Identify which cell holds the provided text, then report its (X, Y) central coordinate. 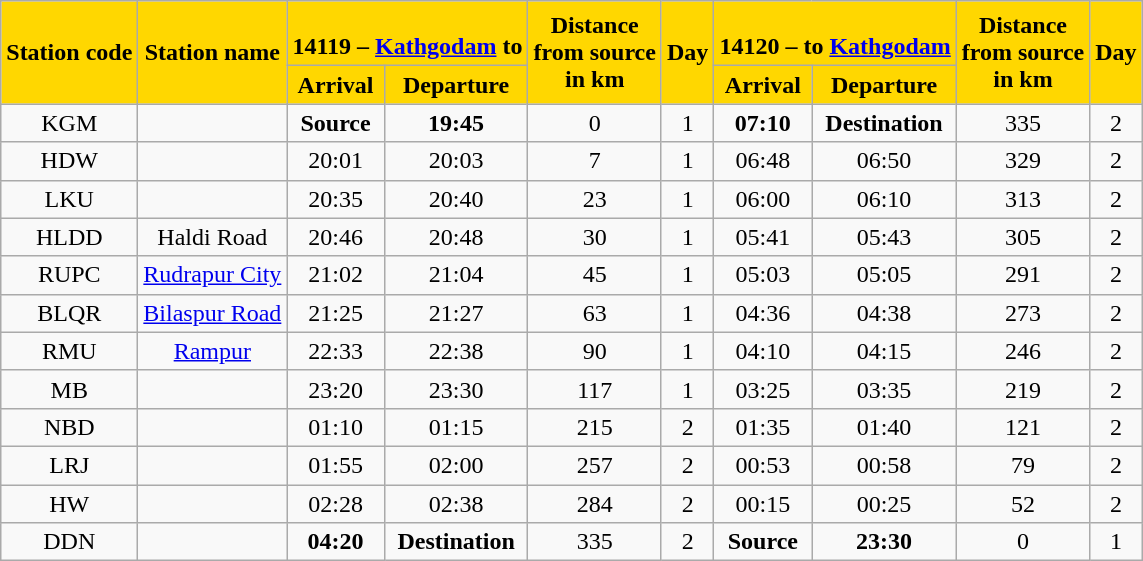
00:58 (884, 465)
20:40 (456, 199)
19:45 (456, 123)
04:10 (763, 351)
20:48 (456, 237)
HW (70, 503)
246 (1022, 351)
HDW (70, 161)
313 (1022, 199)
06:48 (763, 161)
329 (1022, 161)
Bilaspur Road (212, 313)
02:28 (336, 503)
14119 – Kathgodam to (408, 34)
79 (1022, 465)
284 (594, 503)
22:33 (336, 351)
273 (1022, 313)
04:20 (336, 542)
DDN (70, 542)
04:15 (884, 351)
22:38 (456, 351)
219 (1022, 389)
01:15 (456, 427)
03:25 (763, 389)
00:53 (763, 465)
Haldi Road (212, 237)
03:35 (884, 389)
02:00 (456, 465)
LRJ (70, 465)
20:46 (336, 237)
01:40 (884, 427)
01:10 (336, 427)
07:10 (763, 123)
BLQR (70, 313)
02:38 (456, 503)
Rudrapur City (212, 275)
21:25 (336, 313)
21:04 (456, 275)
01:35 (763, 427)
30 (594, 237)
HLDD (70, 237)
NBD (70, 427)
117 (594, 389)
20:03 (456, 161)
121 (1022, 427)
215 (594, 427)
RUPC (70, 275)
14120 – to Kathgodam (835, 34)
05:05 (884, 275)
Station code (70, 52)
Station name (212, 52)
05:03 (763, 275)
291 (1022, 275)
05:43 (884, 237)
23:20 (336, 389)
Rampur (212, 351)
52 (1022, 503)
04:36 (763, 313)
04:38 (884, 313)
45 (594, 275)
20:01 (336, 161)
KGM (70, 123)
06:00 (763, 199)
257 (594, 465)
21:27 (456, 313)
21:02 (336, 275)
RMU (70, 351)
7 (594, 161)
90 (594, 351)
05:41 (763, 237)
305 (1022, 237)
63 (594, 313)
23 (594, 199)
06:50 (884, 161)
06:10 (884, 199)
00:15 (763, 503)
01:55 (336, 465)
MB (70, 389)
00:25 (884, 503)
LKU (70, 199)
20:35 (336, 199)
